For the text-containing cell, return its midpoint in [x, y] coordinate format. 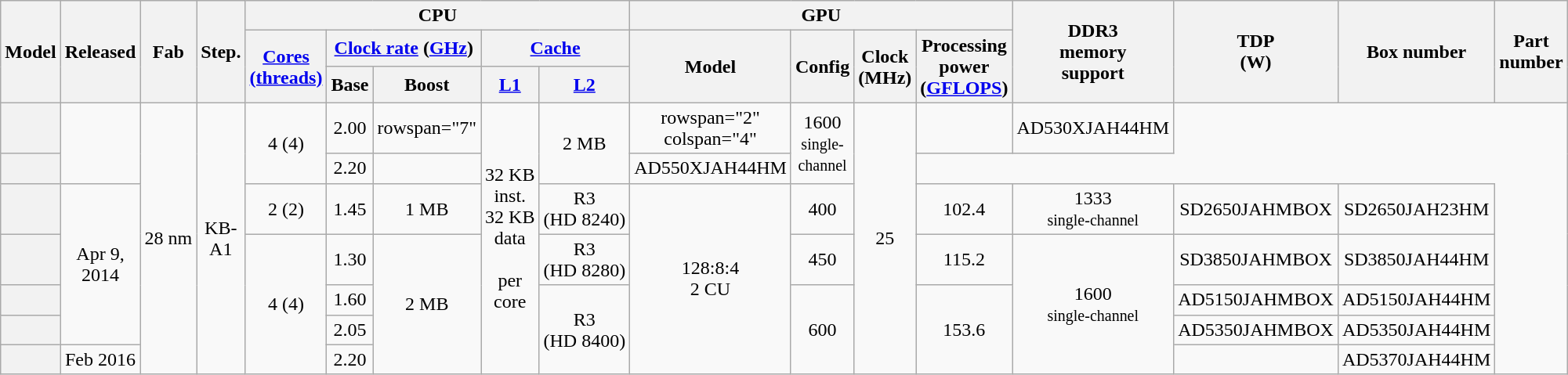
1333single-channel [1093, 208]
Clock(MHz) [885, 67]
DDR3memorysupport [1093, 52]
R3 (HD 8280) [585, 260]
600 [822, 330]
450 [822, 260]
AD550XJAH44HM [711, 168]
AD5370JAH44HM [1416, 359]
Base [349, 85]
Cores(threads) [286, 67]
Boost [427, 85]
Released [100, 52]
SD2650JAH23HM [1416, 208]
AD530XJAH44HM [1093, 128]
128:8:42 CU [711, 279]
115.2 [964, 260]
Config [822, 67]
102.4 [964, 208]
L2 [585, 85]
AD5350JAHMBOX [1256, 330]
32 KB inst.32 KB dataper core [510, 238]
2.05 [349, 330]
R3 (HD 8240) [585, 208]
28 nm [168, 238]
Apr 9, 2014 [100, 264]
1.60 [349, 300]
SD3850JAHMBOX [1256, 260]
Box number [1416, 52]
2.00 [349, 128]
Feb 2016 [100, 359]
Clock rate (GHz) [404, 49]
2 (2) [286, 208]
400 [822, 208]
Cache [556, 49]
rowspan="7" [427, 128]
AD5350JAH44HM [1416, 330]
1.45 [349, 208]
rowspan="2" colspan="4" [711, 128]
L1 [510, 85]
Fab [168, 52]
SD2650JAHMBOX [1256, 208]
GPU [821, 16]
25 [885, 238]
AD5150JAH44HM [1416, 300]
AD5150JAHMBOX [1256, 300]
Step. [221, 52]
CPU [437, 16]
1.30 [349, 260]
TDP(W) [1256, 52]
R3 (HD 8400) [585, 330]
SD3850JAH44HM [1416, 260]
1 MB [427, 208]
153.6 [964, 330]
Part number [1531, 52]
Processingpower(GFLOPS) [964, 67]
KB-A1 [221, 238]
